Capture the cell that displays the provided text and extract its [X, Y] central coordinate. 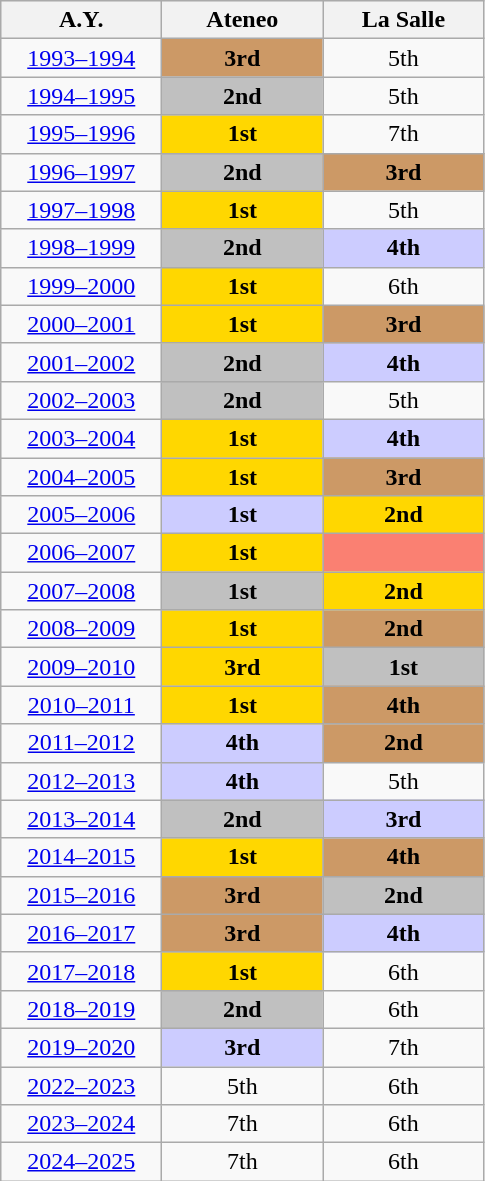
2004–2005 [82, 477]
2015–2016 [82, 895]
2002–2003 [82, 400]
2006–2007 [82, 553]
2003–2004 [82, 438]
1998–1999 [82, 248]
2017–2018 [82, 971]
A.Y. [82, 20]
La Salle [404, 20]
1997–1998 [82, 210]
2012–2013 [82, 781]
2024–2025 [82, 1162]
2016–2017 [82, 933]
1995–1996 [82, 134]
1999–2000 [82, 286]
2007–2008 [82, 591]
2014–2015 [82, 857]
2018–2019 [82, 1009]
2005–2006 [82, 515]
1994–1995 [82, 96]
1996–1997 [82, 172]
2019–2020 [82, 1047]
2010–2011 [82, 705]
2009–2010 [82, 667]
2011–2012 [82, 743]
2013–2014 [82, 819]
2001–2002 [82, 362]
2008–2009 [82, 629]
2000–2001 [82, 324]
2022–2023 [82, 1085]
1993–1994 [82, 58]
Ateneo [242, 20]
2023–2024 [82, 1124]
